Pinpoint the cell where the given text exists, returning its (X, Y) midpoint coordinate. 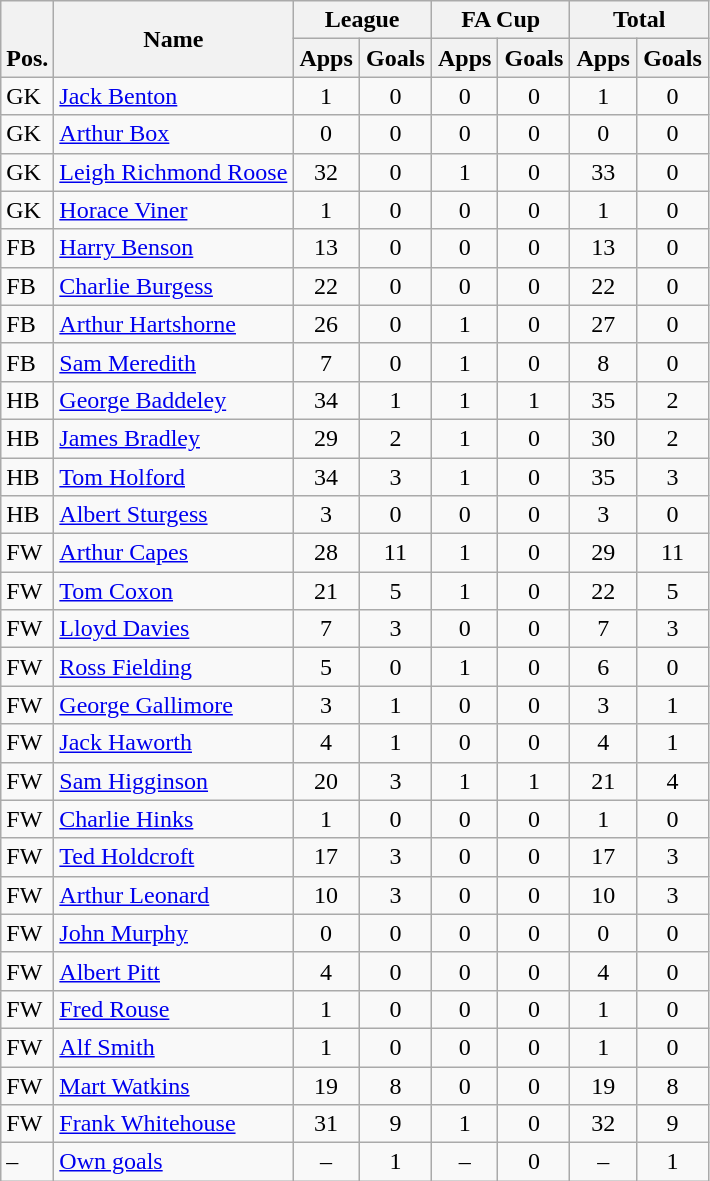
League (362, 20)
Alf Smith (174, 1047)
26 (326, 324)
Lloyd Davies (174, 629)
Tom Holford (174, 477)
Arthur Capes (174, 553)
6 (604, 667)
Tom Coxon (174, 591)
27 (604, 324)
30 (604, 438)
Jack Benton (174, 96)
Leigh Richmond Roose (174, 172)
Arthur Leonard (174, 895)
Pos. (28, 39)
Arthur Hartshorne (174, 324)
28 (326, 553)
33 (604, 172)
James Bradley (174, 438)
Arthur Box (174, 134)
Jack Haworth (174, 743)
Ted Holdcroft (174, 857)
Albert Sturgess (174, 515)
Mart Watkins (174, 1085)
George Gallimore (174, 705)
31 (326, 1124)
20 (326, 781)
Total (640, 20)
Sam Meredith (174, 362)
Fred Rouse (174, 1009)
George Baddeley (174, 400)
Horace Viner (174, 210)
Frank Whitehouse (174, 1124)
FA Cup (500, 20)
Own goals (174, 1162)
Ross Fielding (174, 667)
Albert Pitt (174, 971)
Sam Higginson (174, 781)
Charlie Burgess (174, 286)
Charlie Hinks (174, 819)
Name (174, 39)
John Murphy (174, 933)
Harry Benson (174, 248)
